Detect which cell encompasses the target text, then output its [X, Y] center coordinate. 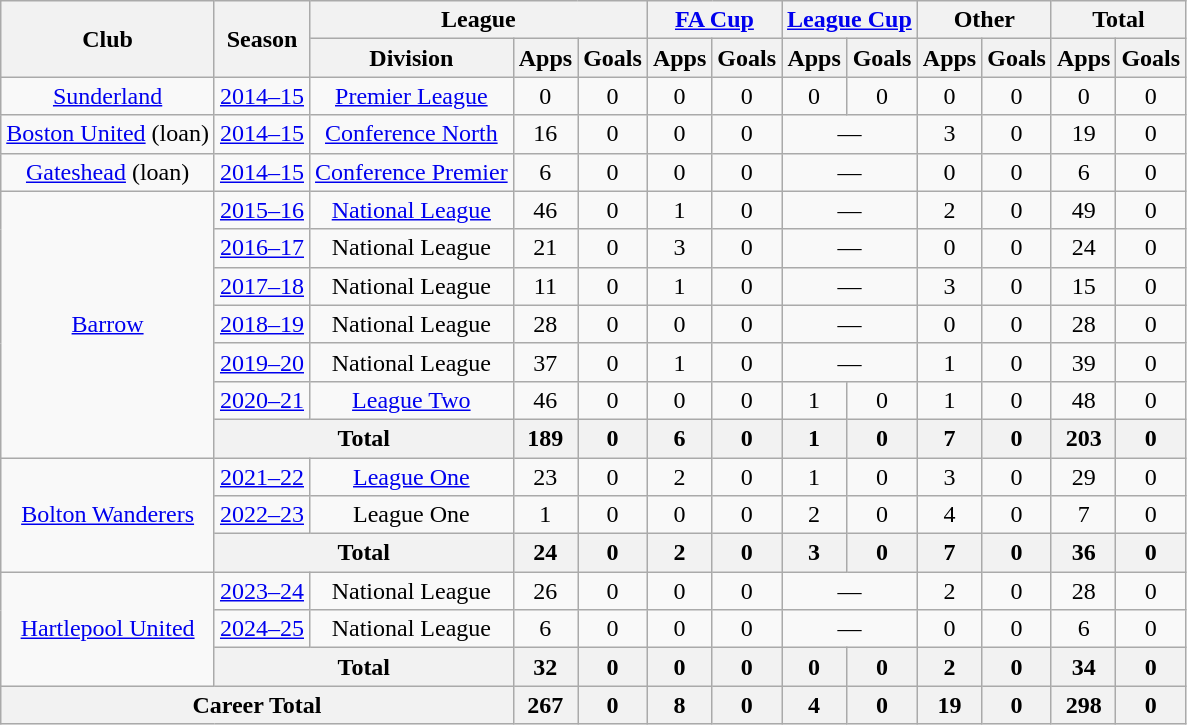
2023–24 [262, 591]
189 [545, 438]
Division [412, 58]
39 [1083, 362]
Sunderland [108, 96]
2024–25 [262, 629]
15 [1083, 286]
298 [1083, 705]
Conference Premier [412, 172]
23 [545, 477]
Premier League [412, 96]
Conference North [412, 134]
49 [1083, 210]
267 [545, 705]
Barrow [108, 324]
21 [545, 248]
36 [1083, 553]
Gateshead (loan) [108, 172]
FA Cup [714, 20]
16 [545, 134]
Bolton Wanderers [108, 515]
2017–18 [262, 286]
29 [1083, 477]
26 [545, 591]
32 [545, 667]
34 [1083, 667]
Club [108, 39]
2020–21 [262, 400]
League Two [412, 400]
48 [1083, 400]
2018–19 [262, 324]
37 [545, 362]
Season [262, 39]
2015–16 [262, 210]
Other [984, 20]
League [479, 20]
Boston United (loan) [108, 134]
2016–17 [262, 248]
League Cup [850, 20]
8 [679, 705]
2022–23 [262, 515]
Hartlepool United [108, 629]
203 [1083, 438]
2019–20 [262, 362]
11 [545, 286]
Career Total [257, 705]
2021–22 [262, 477]
